Pinpoint the cell where the given text exists, returning its [X, Y] midpoint coordinate. 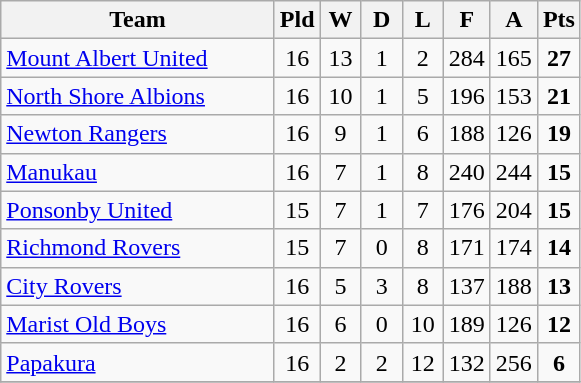
174 [514, 248]
3 [382, 286]
Pld [297, 20]
L [422, 20]
240 [466, 172]
27 [558, 58]
176 [466, 210]
171 [466, 248]
Manukau [138, 172]
Marist Old Boys [138, 324]
Pts [558, 20]
Richmond Rovers [138, 248]
W [340, 20]
204 [514, 210]
256 [514, 362]
189 [466, 324]
F [466, 20]
Papakura [138, 362]
A [514, 20]
132 [466, 362]
165 [514, 58]
D [382, 20]
284 [466, 58]
Ponsonby United [138, 210]
North Shore Albions [138, 96]
19 [558, 134]
Mount Albert United [138, 58]
196 [466, 96]
137 [466, 286]
153 [514, 96]
Newton Rangers [138, 134]
244 [514, 172]
9 [340, 134]
21 [558, 96]
Team [138, 20]
City Rovers [138, 286]
14 [558, 248]
